Determine the [x, y] coordinate at the center of the cell enclosing the given text.  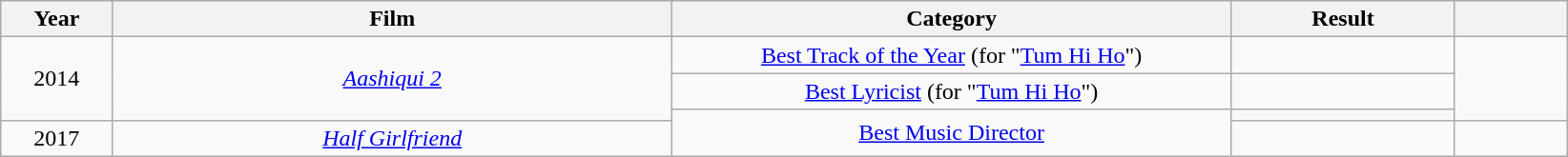
2014 [57, 78]
Best Track of the Year (for "Tum Hi Ho") [951, 55]
Result [1343, 19]
Year [57, 19]
Best Lyricist (for "Tum Hi Ho") [951, 91]
Aashiqui 2 [392, 78]
2017 [57, 138]
Category [951, 19]
Half Girlfriend [392, 138]
Film [392, 19]
Best Music Director [951, 133]
